Search for the cell housing the specified text and yield its (X, Y) center coordinate. 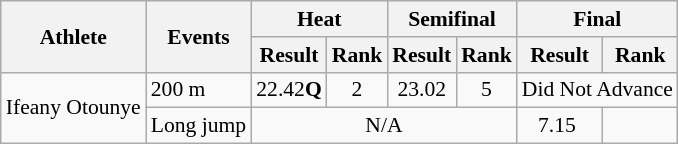
5 (486, 90)
200 m (198, 90)
22.42Q (289, 90)
7.15 (560, 126)
Final (598, 19)
Did Not Advance (598, 90)
23.02 (422, 90)
Ifeany Otounye (74, 108)
Heat (319, 19)
Athlete (74, 36)
Semifinal (452, 19)
Events (198, 36)
N/A (384, 126)
2 (358, 90)
Long jump (198, 126)
